Locate the cell with the specified text and output its (X, Y) center coordinate. 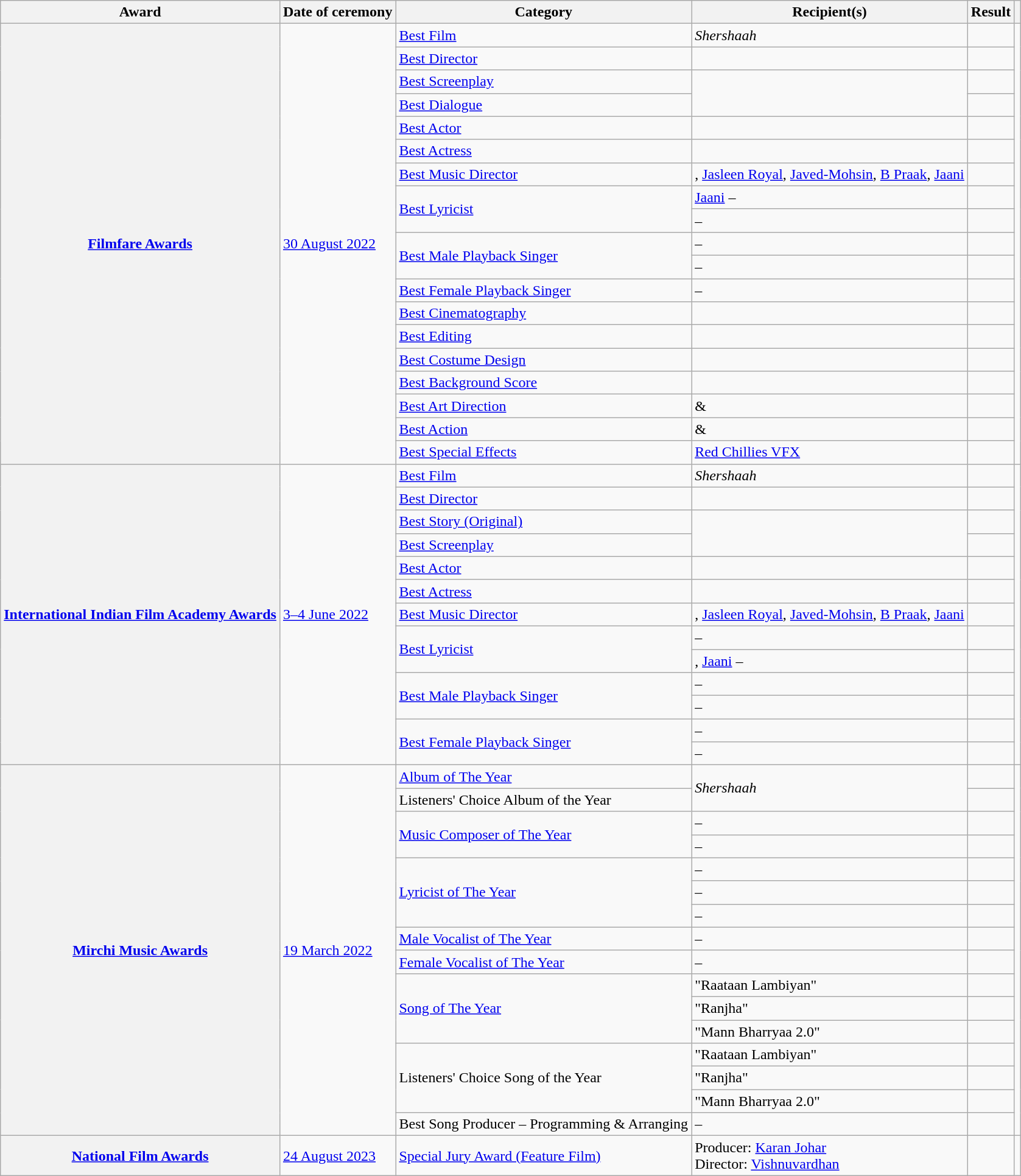
Album of The Year (544, 777)
Listeners' Choice Song of the Year (544, 1078)
Mirchi Music Awards (140, 951)
Producer: Karan JoharDirector: Vishnuvardhan (830, 1155)
Song of The Year (544, 1008)
Best Background Score (544, 383)
24 August 2023 (337, 1155)
, Jaani – (830, 660)
19 March 2022 (337, 951)
Male Vocalist of The Year (544, 939)
Jaani – (830, 197)
Red Chillies VFX (830, 452)
Best Cinematography (544, 313)
Best Art Direction (544, 406)
Best Dialogue (544, 105)
Best Story (Original) (544, 522)
Listeners' Choice Album of the Year (544, 800)
Music Composer of The Year (544, 835)
Best Special Effects (544, 452)
30 August 2022 (337, 243)
Recipient(s) (830, 12)
Date of ceremony (337, 12)
Female Vocalist of The Year (544, 962)
Best Song Producer – Programming & Arranging (544, 1124)
Best Costume Design (544, 360)
Best Editing (544, 337)
Result (991, 12)
Filmfare Awards (140, 243)
International Indian Film Academy Awards (140, 615)
Award (140, 12)
Category (544, 12)
Best Action (544, 429)
Special Jury Award (Feature Film) (544, 1155)
Lyricist of The Year (544, 892)
National Film Awards (140, 1155)
3–4 June 2022 (337, 615)
